Search for the cell housing the specified text and yield its [X, Y] center coordinate. 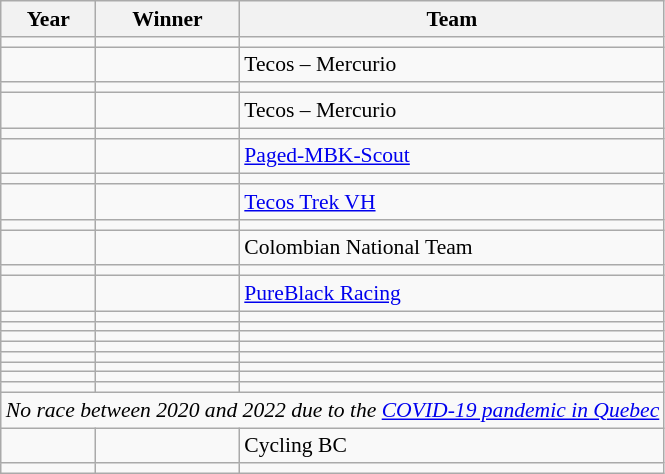
Year [48, 19]
PureBlack Racing [452, 294]
Team [452, 19]
No race between 2020 and 2022 due to the COVID-19 pandemic in Quebec [333, 410]
Colombian National Team [452, 248]
Paged-MBK-Scout [452, 156]
Cycling BC [452, 446]
Winner [168, 19]
Tecos Trek VH [452, 202]
